Output the [X, Y] coordinate of the center of the cell containing the given text.  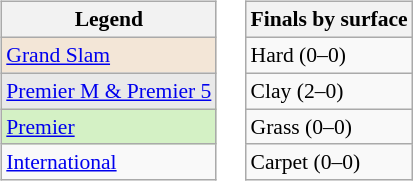
Carpet (0–0) [328, 162]
Hard (0–0) [328, 55]
Grass (0–0) [328, 127]
Premier [108, 127]
Legend [108, 20]
International [108, 162]
Grand Slam [108, 55]
Premier M & Premier 5 [108, 91]
Finals by surface [328, 20]
Clay (2–0) [328, 91]
